Detect which cell encompasses the target text, then output its (X, Y) center coordinate. 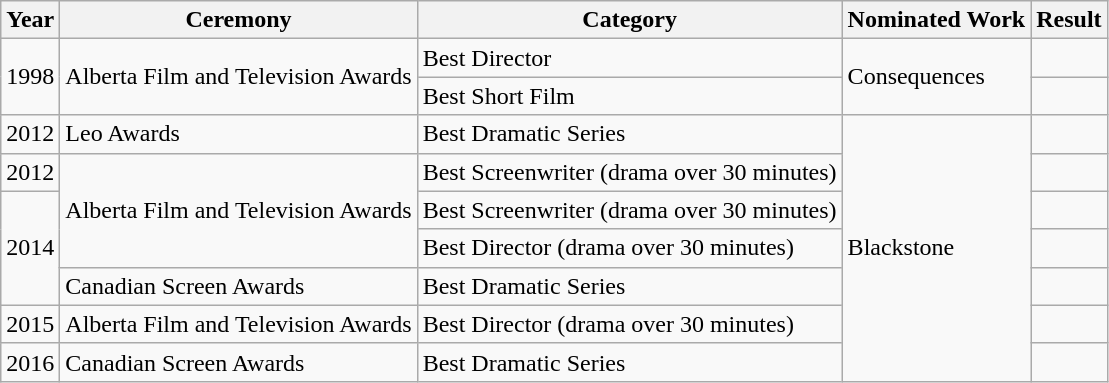
2016 (30, 362)
Result (1069, 20)
Best Director (630, 58)
2014 (30, 248)
Consequences (936, 77)
Ceremony (238, 20)
Blackstone (936, 248)
Year (30, 20)
Nominated Work (936, 20)
Best Short Film (630, 96)
1998 (30, 77)
Category (630, 20)
Leo Awards (238, 134)
2015 (30, 324)
